Locate the cell with the specified text and output its (X, Y) center coordinate. 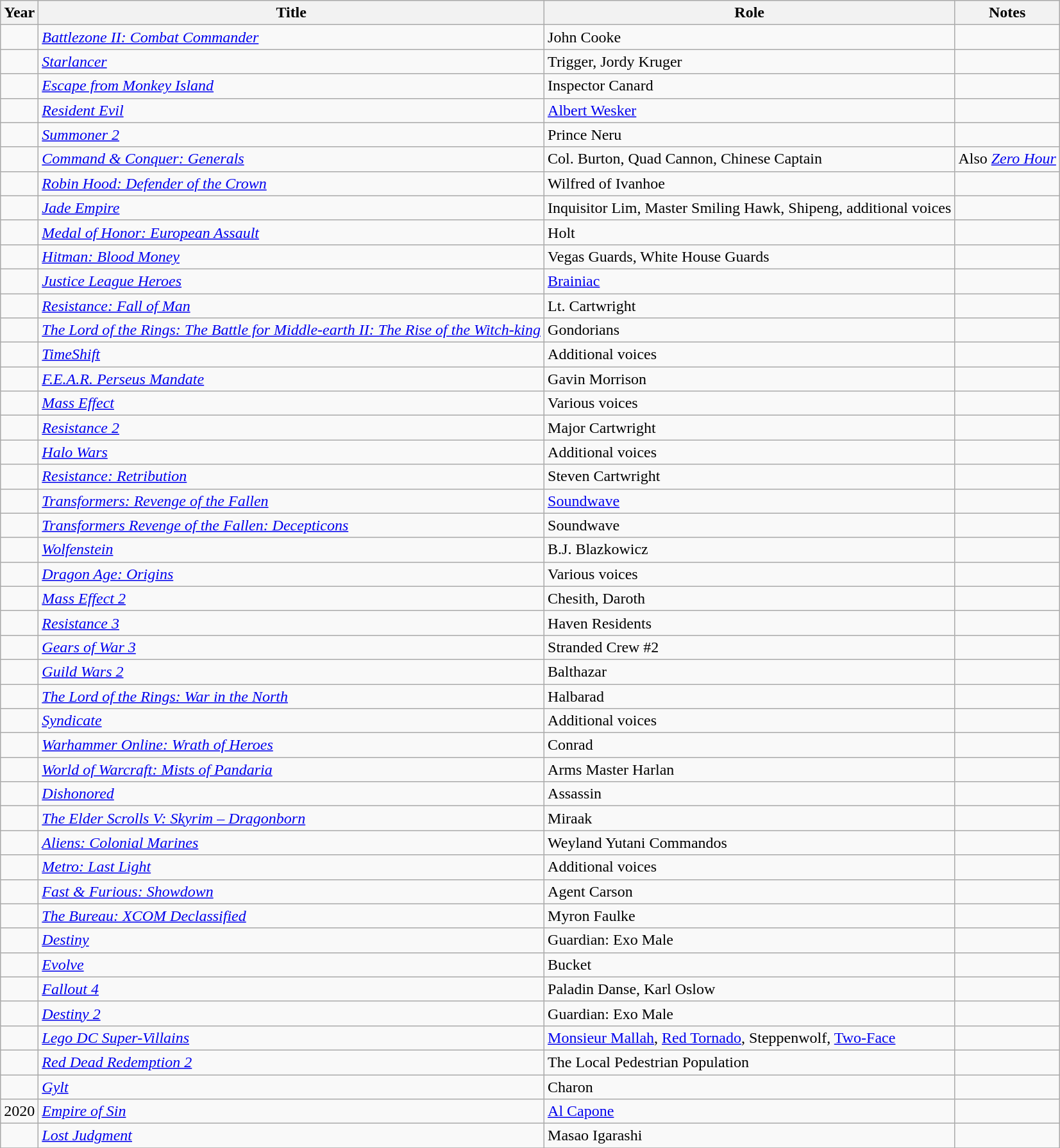
Major Cartwright (750, 428)
Albert Wesker (750, 110)
Robin Hood: Defender of the Crown (291, 183)
Chesith, Daroth (750, 598)
Wilfred of Ivanhoe (750, 183)
Aliens: Colonial Marines (291, 843)
Empire of Sin (291, 1111)
Destiny (291, 940)
Destiny 2 (291, 1013)
Paladin Danse, Karl Oslow (750, 989)
Syndicate (291, 721)
B.J. Blazkowicz (750, 550)
Evolve (291, 965)
Inspector Canard (750, 86)
John Cooke (750, 37)
Resident Evil (291, 110)
Resistance: Retribution (291, 477)
Gondorians (750, 330)
Jade Empire (291, 208)
Hitman: Blood Money (291, 257)
Gavin Morrison (750, 379)
Steven Cartwright (750, 477)
Trigger, Jordy Kruger (750, 62)
Monsieur Mallah, Red Tornado, Steppenwolf, Two-Face (750, 1038)
Warhammer Online: Wrath of Heroes (291, 745)
Arms Master Harlan (750, 770)
Assassin (750, 794)
The Local Pedestrian Population (750, 1062)
Resistance 3 (291, 623)
Medal of Honor: European Assault (291, 232)
Dragon Age: Origins (291, 574)
Role (750, 13)
Col. Burton, Quad Cannon, Chinese Captain (750, 159)
Escape from Monkey Island (291, 86)
Mass Effect (291, 403)
Starlancer (291, 62)
World of Warcraft: Mists of Pandaria (291, 770)
Balthazar (750, 671)
Resistance: Fall of Man (291, 306)
Gears of War 3 (291, 647)
Myron Faulke (750, 916)
Agent Carson (750, 891)
Battlezone II: Combat Commander (291, 37)
Transformers: Revenge of the Fallen (291, 501)
Gylt (291, 1087)
The Elder Scrolls V: Skyrim – Dragonborn (291, 818)
Bucket (750, 965)
Fast & Furious: Showdown (291, 891)
F.E.A.R. Perseus Mandate (291, 379)
Prince Neru (750, 135)
Red Dead Redemption 2 (291, 1062)
Wolfenstein (291, 550)
Miraak (750, 818)
Year (19, 13)
Holt (750, 232)
TimeShift (291, 355)
Dishonored (291, 794)
Notes (1007, 13)
Brainiac (750, 281)
Lost Judgment (291, 1136)
The Lord of the Rings: The Battle for Middle-earth II: The Rise of the Witch-king (291, 330)
Conrad (750, 745)
Inquisitor Lim, Master Smiling Hawk, Shipeng, additional voices (750, 208)
The Bureau: XCOM Declassified (291, 916)
Metro: Last Light (291, 867)
Justice League Heroes (291, 281)
Lt. Cartwright (750, 306)
Guild Wars 2 (291, 671)
Halbarad (750, 696)
Haven Residents (750, 623)
Transformers Revenge of the Fallen: Decepticons (291, 525)
Lego DC Super-Villains (291, 1038)
Command & Conquer: Generals (291, 159)
Fallout 4 (291, 989)
Also Zero Hour (1007, 159)
Mass Effect 2 (291, 598)
Vegas Guards, White House Guards (750, 257)
Resistance 2 (291, 428)
Stranded Crew #2 (750, 647)
The Lord of the Rings: War in the North (291, 696)
Halo Wars (291, 452)
Weyland Yutani Commandos (750, 843)
Charon (750, 1087)
Summoner 2 (291, 135)
2020 (19, 1111)
Title (291, 13)
Masao Igarashi (750, 1136)
Al Capone (750, 1111)
